Find where the given text appears and provide that cell's center as [X, Y] coordinate. 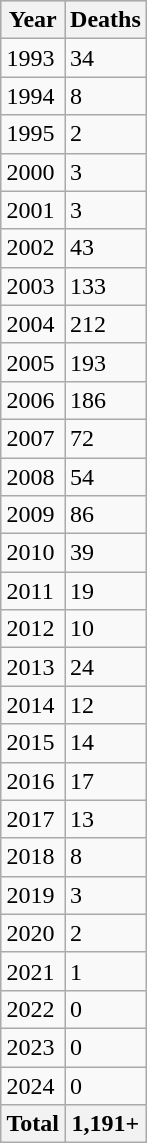
12 [106, 705]
1995 [33, 134]
14 [106, 743]
2017 [33, 819]
2015 [33, 743]
193 [106, 362]
2005 [33, 362]
2013 [33, 667]
10 [106, 629]
2016 [33, 781]
72 [106, 438]
2010 [33, 553]
54 [106, 477]
34 [106, 58]
1,191+ [106, 1124]
2006 [33, 400]
2003 [33, 286]
133 [106, 286]
186 [106, 400]
2011 [33, 591]
17 [106, 781]
Total [33, 1124]
1 [106, 971]
2022 [33, 1009]
19 [106, 591]
1994 [33, 96]
86 [106, 515]
2014 [33, 705]
43 [106, 248]
2004 [33, 324]
212 [106, 324]
2007 [33, 438]
2001 [33, 210]
2020 [33, 933]
13 [106, 819]
1993 [33, 58]
2000 [33, 172]
2018 [33, 857]
2021 [33, 971]
Year [33, 20]
2008 [33, 477]
24 [106, 667]
2012 [33, 629]
2002 [33, 248]
2024 [33, 1085]
2019 [33, 895]
Deaths [106, 20]
2009 [33, 515]
2023 [33, 1047]
39 [106, 553]
